Detect which cell encompasses the target text, then output its [X, Y] center coordinate. 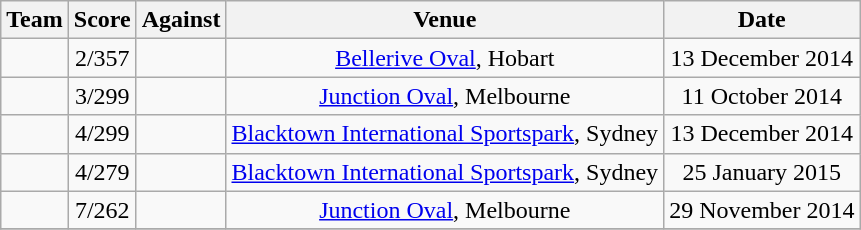
Against [181, 20]
Venue [445, 20]
4/279 [102, 172]
Score [102, 20]
Bellerive Oval, Hobart [445, 58]
25 January 2015 [762, 172]
3/299 [102, 96]
2/357 [102, 58]
11 October 2014 [762, 96]
4/299 [102, 134]
7/262 [102, 210]
Date [762, 20]
Team [35, 20]
29 November 2014 [762, 210]
